Identify which cell holds the provided text, then report its [X, Y] central coordinate. 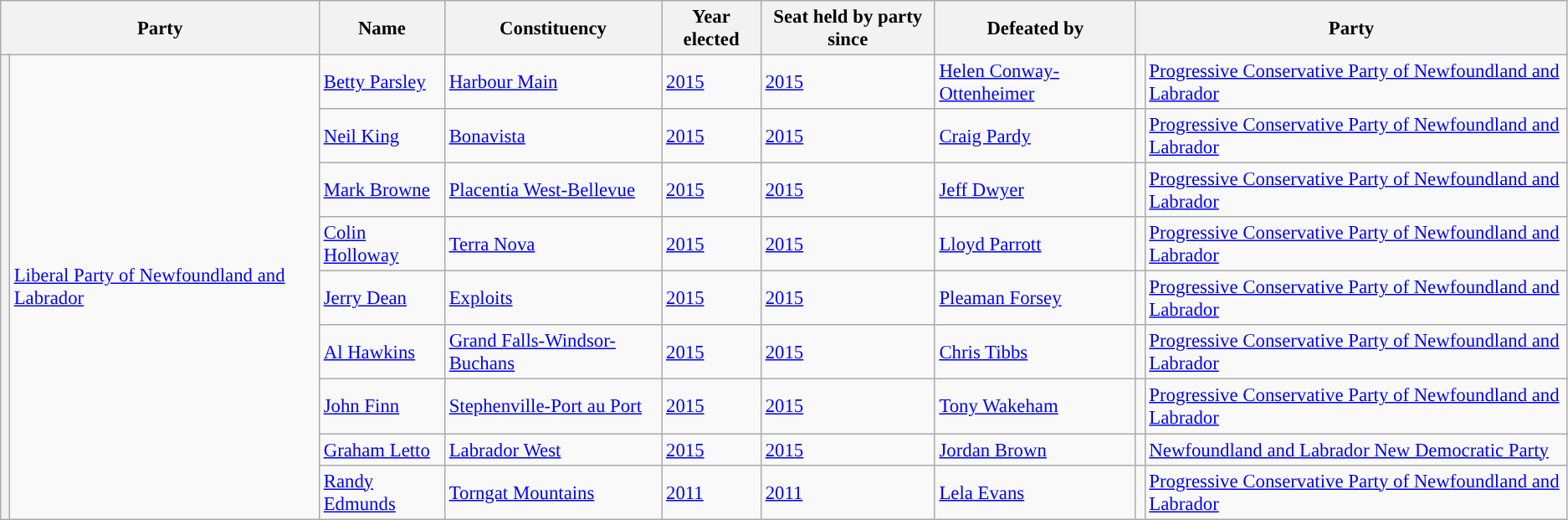
Bonavista [552, 136]
Neil King [382, 136]
Placentia West-Bellevue [552, 191]
Pleaman Forsey [1035, 298]
Year elected [711, 28]
Randy Edmunds [382, 492]
Jordan Brown [1035, 450]
Craig Pardy [1035, 136]
Constituency [552, 28]
Mark Browne [382, 191]
Liberal Party of Newfoundland and Labrador [164, 287]
John Finn [382, 407]
Exploits [552, 298]
Torngat Mountains [552, 492]
Seat held by party since [848, 28]
Lloyd Parrott [1035, 245]
Al Hawkins [382, 352]
Labrador West [552, 450]
Newfoundland and Labrador New Democratic Party [1355, 450]
Chris Tibbs [1035, 352]
Jerry Dean [382, 298]
Colin Holloway [382, 245]
Helen Conway-Ottenheimer [1035, 82]
Grand Falls-Windsor-Buchans [552, 352]
Lela Evans [1035, 492]
Name [382, 28]
Harbour Main [552, 82]
Betty Parsley [382, 82]
Stephenville-Port au Port [552, 407]
Defeated by [1035, 28]
Graham Letto [382, 450]
Tony Wakeham [1035, 407]
Jeff Dwyer [1035, 191]
Terra Nova [552, 245]
